Pinpoint the cell where the given text exists, returning its (X, Y) midpoint coordinate. 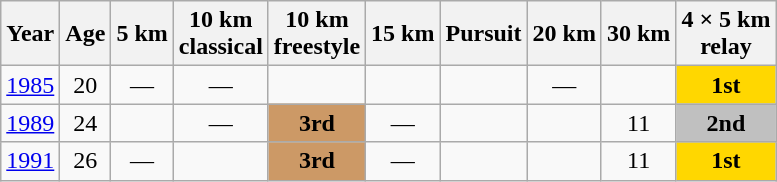
10 kmfreestyle (316, 34)
20 km (564, 34)
Pursuit (484, 34)
Year (30, 34)
1985 (30, 85)
4 × 5 kmrelay (726, 34)
5 km (142, 34)
15 km (403, 34)
30 km (638, 34)
Age (86, 34)
1991 (30, 161)
2nd (726, 123)
20 (86, 85)
10 kmclassical (220, 34)
1989 (30, 123)
26 (86, 161)
24 (86, 123)
